Determine the [X, Y] coordinate at the center of the cell enclosing the given text.  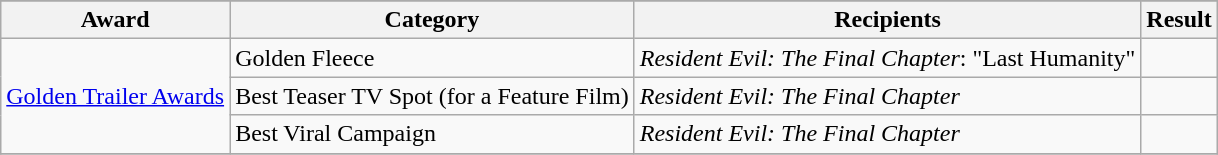
Best Teaser TV Spot (for a Feature Film) [432, 96]
Award [116, 20]
Resident Evil: The Final Chapter: "Last Humanity" [888, 58]
Best Viral Campaign [432, 134]
Golden Trailer Awards [116, 96]
Recipients [888, 20]
Golden Fleece [432, 58]
Result [1179, 20]
Category [432, 20]
